Determine the [x, y] coordinate at the center of the cell enclosing the given text.  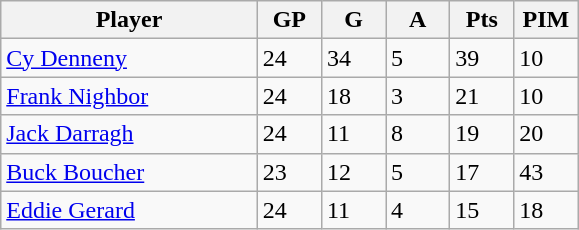
15 [482, 210]
Cy Denneny [130, 58]
19 [482, 134]
3 [418, 96]
12 [353, 172]
39 [482, 58]
34 [353, 58]
Jack Darragh [130, 134]
GP [289, 20]
PIM [546, 20]
4 [418, 210]
Player [130, 20]
8 [418, 134]
17 [482, 172]
21 [482, 96]
A [418, 20]
43 [546, 172]
Buck Boucher [130, 172]
Pts [482, 20]
Frank Nighbor [130, 96]
G [353, 20]
23 [289, 172]
Eddie Gerard [130, 210]
20 [546, 134]
